Output the (x, y) coordinate of the center of the cell containing the given text.  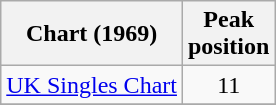
Peakposition (228, 34)
11 (228, 85)
UK Singles Chart (92, 85)
Chart (1969) (92, 34)
